Scan for the cell matching the given text and deliver its [X, Y] coordinate at center. 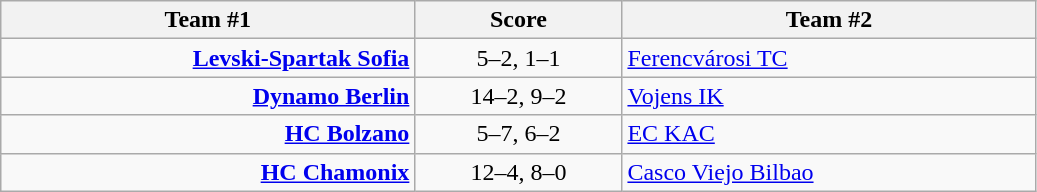
Score [518, 20]
Ferencvárosi TC [829, 58]
HC Bolzano [208, 134]
Casco Viejo Bilbao [829, 172]
Team #2 [829, 20]
12–4, 8–0 [518, 172]
14–2, 9–2 [518, 96]
Levski-Spartak Sofia [208, 58]
HC Chamonix [208, 172]
5–2, 1–1 [518, 58]
5–7, 6–2 [518, 134]
Vojens IK [829, 96]
EC KAC [829, 134]
Dynamo Berlin [208, 96]
Team #1 [208, 20]
